Identify which cell holds the provided text, then report its [X, Y] central coordinate. 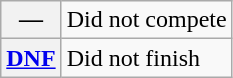
Did not compete [146, 20]
Did not finish [146, 58]
— [31, 20]
DNF [31, 58]
